From the cell containing the given text, extract its center point as (X, Y) coordinate. 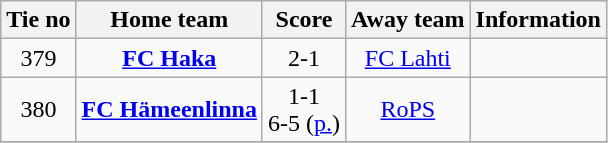
Score (304, 20)
FC Hämeenlinna (169, 110)
1-1 6-5 (p.) (304, 110)
Home team (169, 20)
FC Haka (169, 58)
379 (38, 58)
Information (538, 20)
FC Lahti (408, 58)
380 (38, 110)
RoPS (408, 110)
Tie no (38, 20)
Away team (408, 20)
2-1 (304, 58)
